For the text-containing cell, return its midpoint in [X, Y] coordinate format. 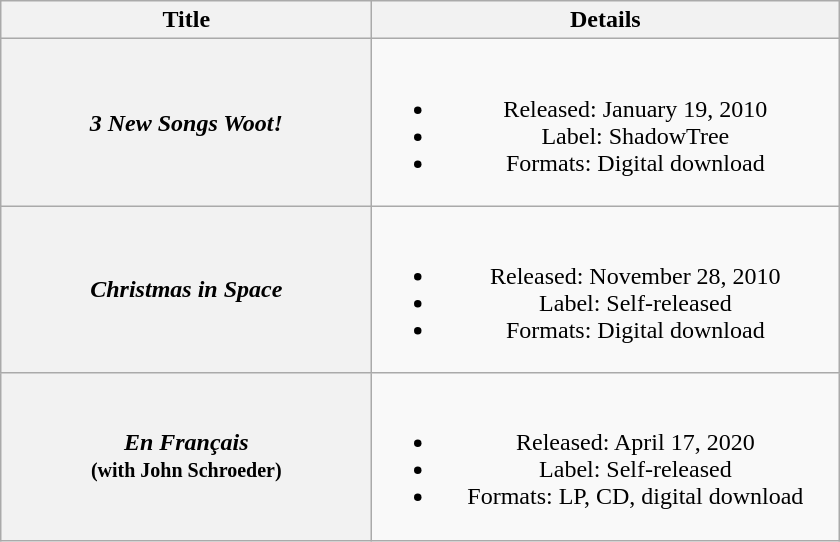
En Français(with John Schroeder) [186, 456]
Title [186, 20]
Details [606, 20]
Christmas in Space [186, 290]
Released: January 19, 2010Label: ShadowTreeFormats: Digital download [606, 122]
Released: April 17, 2020Label: Self-releasedFormats: LP, CD, digital download [606, 456]
Released: November 28, 2010Label: Self-releasedFormats: Digital download [606, 290]
3 New Songs Woot! [186, 122]
